Scan for the cell matching the given text and deliver its [X, Y] coordinate at center. 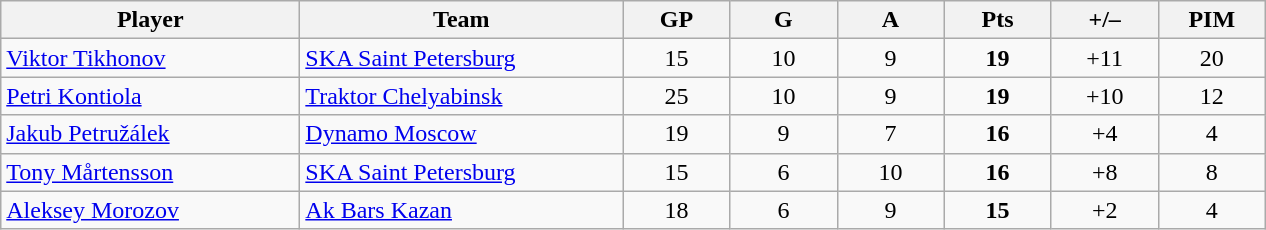
8 [1212, 172]
25 [676, 96]
7 [890, 134]
GP [676, 20]
Player [150, 20]
+2 [1104, 210]
A [890, 20]
Jakub Petružálek [150, 134]
Team [462, 20]
20 [1212, 58]
+/– [1104, 20]
Pts [998, 20]
Ak Bars Kazan [462, 210]
Tony Mårtensson [150, 172]
Petri Kontiola [150, 96]
Traktor Chelyabinsk [462, 96]
Viktor Tikhonov [150, 58]
12 [1212, 96]
Dynamo Moscow [462, 134]
+4 [1104, 134]
+10 [1104, 96]
G [784, 20]
+8 [1104, 172]
18 [676, 210]
+11 [1104, 58]
PIM [1212, 20]
Aleksey Morozov [150, 210]
